Detect which cell encompasses the target text, then output its [X, Y] center coordinate. 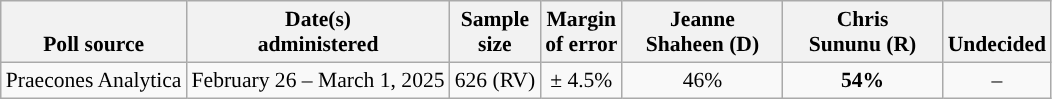
Poll source [94, 32]
± 4.5% [581, 80]
JeanneShaheen (D) [702, 32]
Date(s)administered [318, 32]
– [997, 80]
Marginof error [581, 32]
ChrisSununu (R) [863, 32]
February 26 – March 1, 2025 [318, 80]
626 (RV) [496, 80]
46% [702, 80]
54% [863, 80]
Undecided [997, 32]
Samplesize [496, 32]
Praecones Analytica [94, 80]
